Search for the cell housing the specified text and yield its [X, Y] center coordinate. 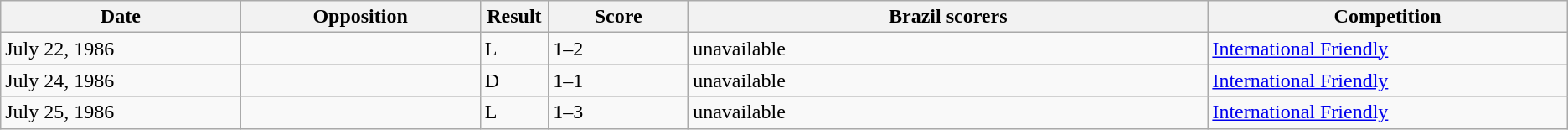
Brazil scorers [948, 17]
1–2 [618, 49]
D [514, 81]
1–3 [618, 112]
Opposition [360, 17]
July 24, 1986 [121, 81]
July 22, 1986 [121, 49]
July 25, 1986 [121, 112]
1–1 [618, 81]
Date [121, 17]
Competition [1387, 17]
Score [618, 17]
Result [514, 17]
